Pinpoint the cell where the given text exists, returning its (x, y) midpoint coordinate. 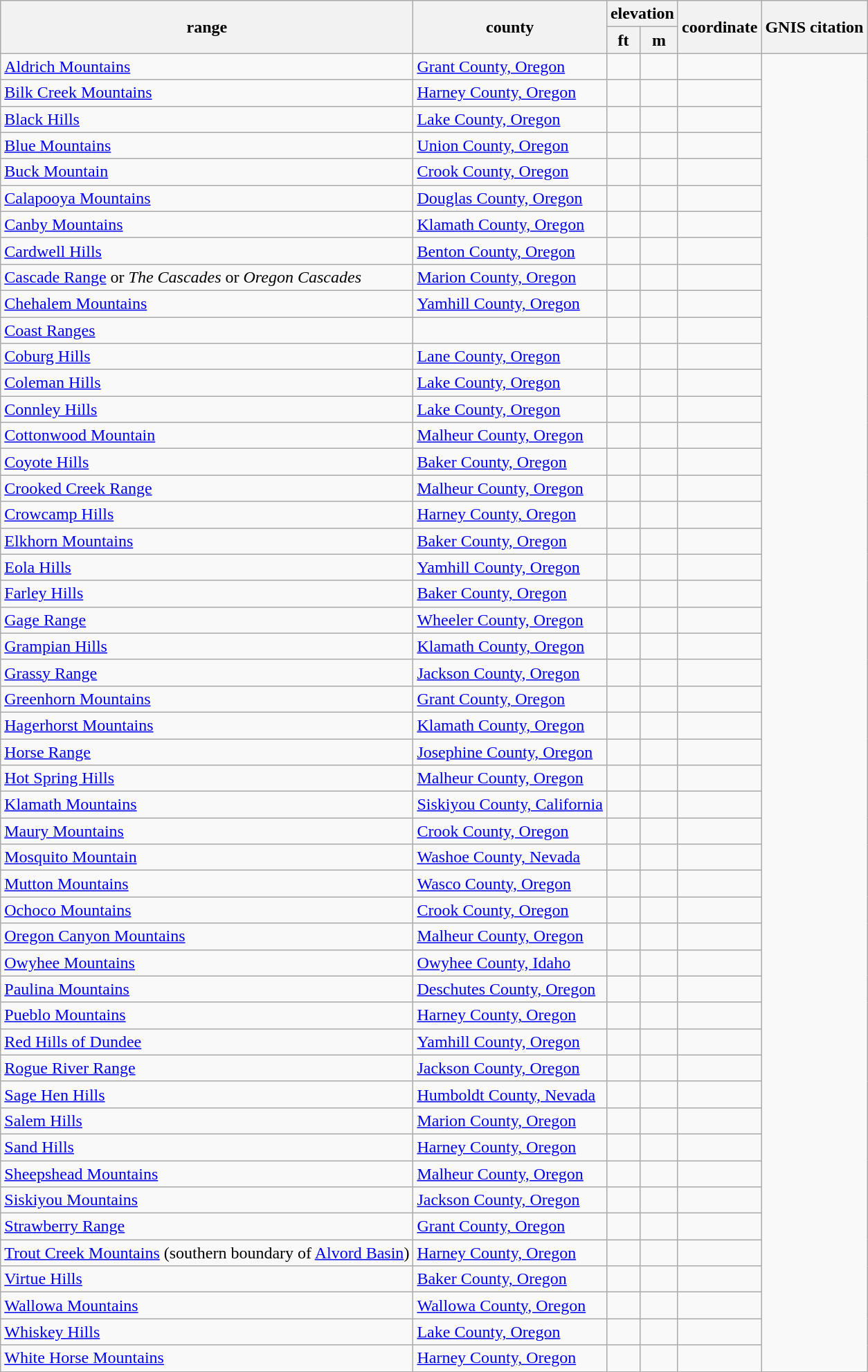
Maury Mountains (207, 831)
Josephine County, Oregon (510, 751)
Crowcamp Hills (207, 515)
Coyote Hills (207, 462)
Sand Hills (207, 1147)
Gage Range (207, 620)
Eola Hills (207, 567)
Elkhorn Mountains (207, 541)
Trout Creek Mountains (southern boundary of Alvord Basin) (207, 1253)
Cardwell Hills (207, 251)
Canby Mountains (207, 224)
Washoe County, Nevada (510, 857)
Greenhorn Mountains (207, 699)
ft (623, 40)
Grassy Range (207, 672)
Owyhee County, Idaho (510, 963)
Douglas County, Oregon (510, 198)
Connley Hills (207, 409)
Klamath Mountains (207, 805)
Strawberry Range (207, 1227)
Owyhee Mountains (207, 963)
Salem Hills (207, 1121)
Humboldt County, Nevada (510, 1094)
Wallowa Mountains (207, 1306)
Coast Ranges (207, 330)
Ochoco Mountains (207, 910)
Black Hills (207, 119)
Blue Mountains (207, 145)
coordinate (719, 27)
Paulina Mountains (207, 989)
elevation (642, 14)
Siskiyou County, California (510, 805)
Red Hills of Dundee (207, 1042)
Siskiyou Mountains (207, 1200)
Sheepshead Mountains (207, 1174)
county (510, 27)
Benton County, Oregon (510, 251)
Farley Hills (207, 594)
Union County, Oregon (510, 145)
Cottonwood Mountain (207, 436)
Aldrich Mountains (207, 66)
Mutton Mountains (207, 884)
Lane County, Oregon (510, 357)
Chehalem Mountains (207, 303)
Wallowa County, Oregon (510, 1306)
Cascade Range or The Cascades or Oregon Cascades (207, 277)
Wasco County, Oregon (510, 884)
Calapooya Mountains (207, 198)
Wheeler County, Oregon (510, 620)
m (659, 40)
Coleman Hills (207, 383)
GNIS citation (814, 27)
Grampian Hills (207, 646)
Crooked Creek Range (207, 488)
Hagerhorst Mountains (207, 725)
Whiskey Hills (207, 1332)
Virtue Hills (207, 1279)
Rogue River Range (207, 1068)
Horse Range (207, 751)
Buck Mountain (207, 172)
Mosquito Mountain (207, 857)
Bilk Creek Mountains (207, 93)
White Horse Mountains (207, 1358)
range (207, 27)
Coburg Hills (207, 357)
Pueblo Mountains (207, 1015)
Oregon Canyon Mountains (207, 936)
Sage Hen Hills (207, 1094)
Hot Spring Hills (207, 778)
Deschutes County, Oregon (510, 989)
